Determine the (x, y) coordinate at the center of the cell enclosing the given text.  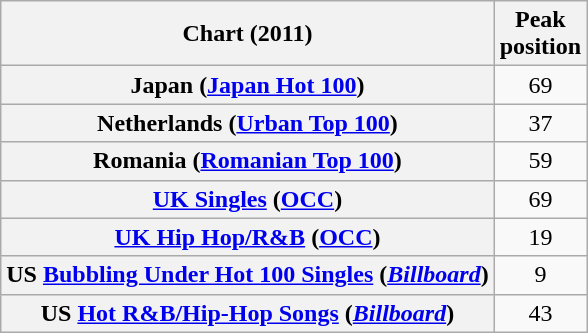
US Bubbling Under Hot 100 Singles (Billboard) (248, 275)
37 (540, 123)
US Hot R&B/Hip-Hop Songs (Billboard) (248, 313)
Peakposition (540, 34)
Romania (Romanian Top 100) (248, 161)
UK Hip Hop/R&B (OCC) (248, 237)
UK Singles (OCC) (248, 199)
59 (540, 161)
Chart (2011) (248, 34)
Japan (Japan Hot 100) (248, 85)
43 (540, 313)
Netherlands (Urban Top 100) (248, 123)
19 (540, 237)
9 (540, 275)
